Search for the cell housing the specified text and yield its [X, Y] center coordinate. 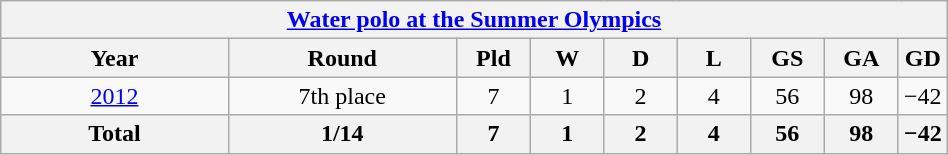
2012 [114, 96]
W [568, 58]
GD [922, 58]
Round [342, 58]
GA [861, 58]
Pld [493, 58]
1/14 [342, 134]
D [640, 58]
Year [114, 58]
GS [787, 58]
Total [114, 134]
Water polo at the Summer Olympics [474, 20]
7th place [342, 96]
L [714, 58]
